Search for the cell housing the specified text and yield its (X, Y) center coordinate. 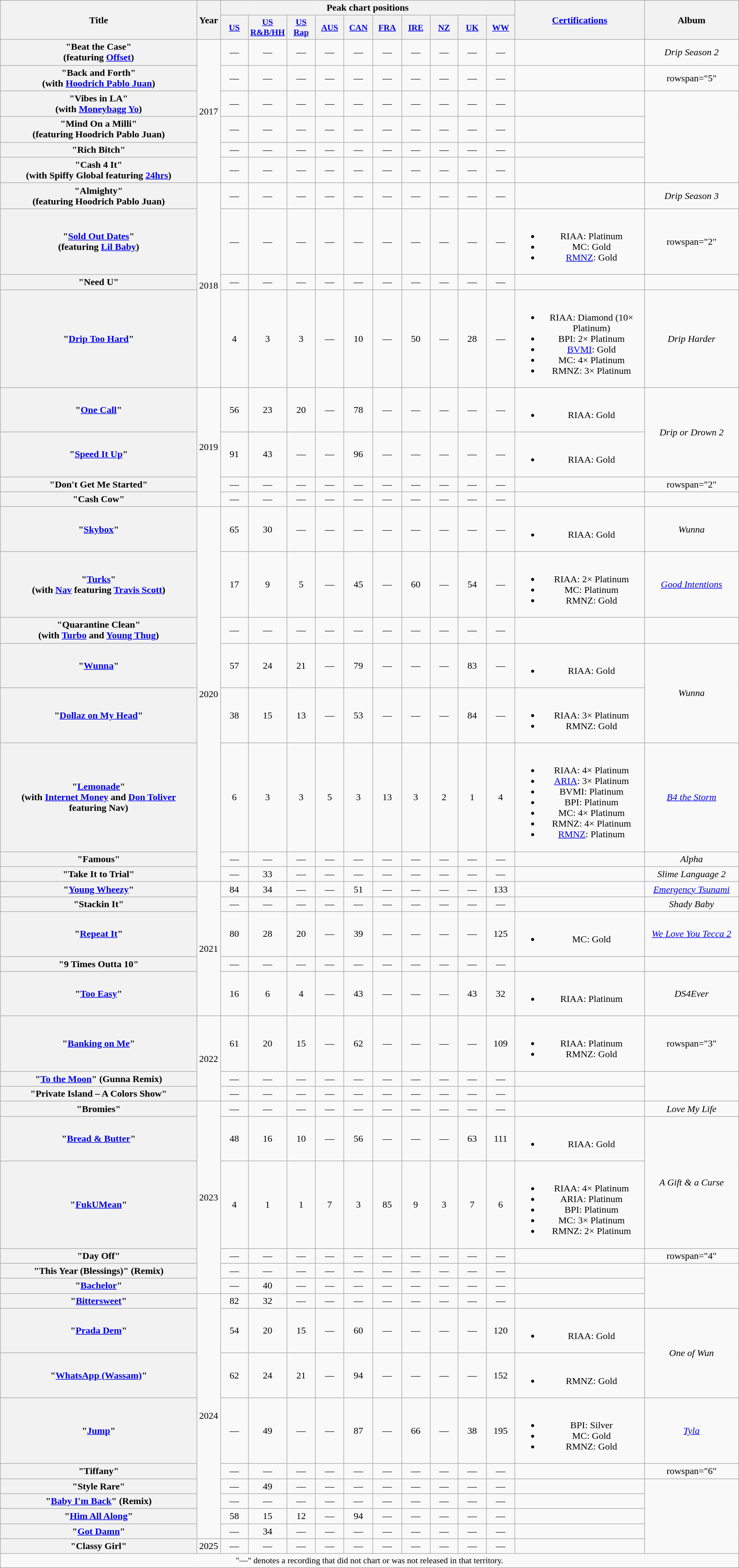
RIAA: PlatinumRMNZ: Gold (580, 1044)
48 (234, 1138)
BPI: SilverMC: GoldRMNZ: Gold (580, 1431)
2023 (208, 1197)
WW (501, 28)
UK (472, 28)
2 (444, 797)
RIAA: Diamond (10× Platinum)BPI: 2× PlatinumBVMI: GoldMC: 4× PlatinumRMNZ: 3× Platinum (580, 339)
MC: Gold (580, 934)
"Repeat It" (99, 934)
"Too Easy" (99, 994)
"Baby I'm Back" (Remix) (99, 1501)
17 (234, 584)
"Mind On a Milli"(featuring Hoodrich Pablo Juan) (99, 129)
RIAA: 2× PlatinumMC: PlatinumRMNZ: Gold (580, 584)
2020 (208, 694)
"Skybox" (99, 529)
NZ (444, 28)
AUS (330, 28)
"Take It to Trial" (99, 874)
23 (268, 410)
Tyla (692, 1431)
78 (358, 410)
A Gift & a Curse (692, 1182)
CAN (358, 28)
"This Year (Blessings)" (Remix) (99, 1271)
"One Call" (99, 410)
"Speed It Up" (99, 455)
"Back and Forth"(with Hoodrich Pablo Juan) (99, 78)
USR&B/HH (268, 28)
"Don't Get Me Started" (99, 484)
53 (358, 715)
"Need U" (99, 282)
DS4Ever (692, 994)
2017 (208, 111)
RMNZ: Gold (580, 1375)
83 (472, 666)
"Quarantine Clean" (with Turbo and Young Thug) (99, 630)
"Classy Girl" (99, 1546)
"Dollaz on My Head" (99, 715)
2019 (208, 447)
87 (358, 1431)
39 (358, 934)
"Lemonade"(with Internet Money and Don Toliver featuring Nav) (99, 797)
"To the Moon" (Gunna Remix) (99, 1079)
"WhatsApp (Wassam)" (99, 1375)
RIAA: PlatinumMC: GoldRMNZ: Gold (580, 242)
"Rich Bitch" (99, 150)
"Bromies" (99, 1109)
"Prada Dem" (99, 1330)
Album (692, 20)
79 (358, 666)
57 (234, 666)
"Beat the Case"(featuring Offset) (99, 52)
One of Wun (692, 1353)
rowspan="5" (692, 78)
109 (501, 1044)
B4 the Storm (692, 797)
rowspan="3" (692, 1044)
USRap (301, 28)
Love My Life (692, 1109)
US (234, 28)
33 (268, 874)
We Love You Tecca 2 (692, 934)
RIAA: Platinum (580, 994)
96 (358, 455)
Shady Baby (692, 904)
"Young Wheezy" (99, 889)
152 (501, 1375)
Emergency Tsunami (692, 889)
RIAA: 3× PlatinumRMNZ: Gold (580, 715)
"Wunna" (99, 666)
80 (234, 934)
"Jump" (99, 1431)
"Him All Along" (99, 1516)
85 (387, 1205)
"Banking on Me" (99, 1044)
2024 (208, 1416)
"Vibes in LA"(with Moneybagg Yo) (99, 103)
"Style Rare" (99, 1486)
Drip Season 3 (692, 196)
"Tiffany" (99, 1471)
2025 (208, 1546)
2022 (208, 1059)
"FukUMean" (99, 1205)
rowspan="4" (692, 1256)
61 (234, 1044)
"Turks" (with Nav featuring Travis Scott) (99, 584)
Certifications (580, 20)
Drip or Drown 2 (692, 432)
51 (358, 889)
40 (268, 1286)
"Got Damn" (99, 1531)
Drip Season 2 (692, 52)
111 (501, 1138)
"Private Island – A Colors Show" (99, 1094)
"Famous" (99, 859)
30 (268, 529)
"Bachelor" (99, 1286)
Drip Harder (692, 339)
2018 (208, 285)
FRA (387, 28)
2021 (208, 949)
50 (416, 339)
63 (472, 1138)
91 (234, 455)
Title (99, 20)
66 (416, 1431)
65 (234, 529)
82 (234, 1301)
133 (501, 889)
195 (501, 1431)
"Cash Cow" (99, 499)
"Day Off" (99, 1256)
"—" denotes a recording that did not chart or was not released in that territory. (369, 1561)
45 (358, 584)
"Bread & Butter" (99, 1138)
IRE (416, 28)
12 (301, 1516)
125 (501, 934)
Alpha (692, 859)
RIAA: 4× PlatinumARIA: PlatinumBPI: PlatinumMC: 3× PlatinumRMNZ: 2× Platinum (580, 1205)
"Sold Out Dates"(featuring Lil Baby) (99, 242)
"9 Times Outta 10" (99, 964)
rowspan="6" (692, 1471)
"Cash 4 It"(with Spiffy Global featuring 24hrs) (99, 170)
"Drip Too Hard" (99, 339)
Good Intentions (692, 584)
Slime Language 2 (692, 874)
"Almighty"(featuring Hoodrich Pablo Juan) (99, 196)
"Stackin It" (99, 904)
120 (501, 1330)
Peak chart positions (368, 8)
RIAA: 4× PlatinumARIA: 3× PlatinumBVMI: PlatinumBPI: PlatinumMC: 4× PlatinumRMNZ: 4× PlatinumRMNZ: Platinum (580, 797)
"Bittersweet" (99, 1301)
Year (208, 20)
58 (234, 1516)
